Provide the [X, Y] coordinate of the cell's center where the given text is located.  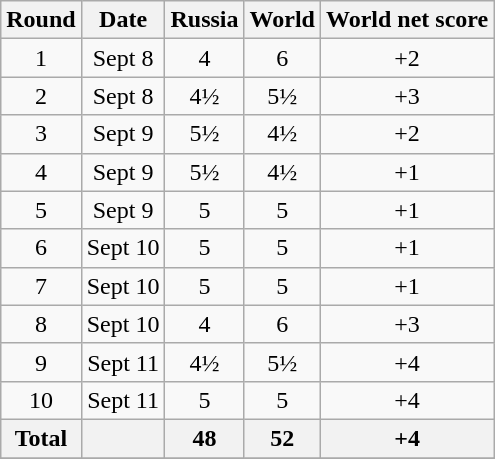
2 [41, 96]
Date [123, 20]
Russia [204, 20]
52 [282, 438]
10 [41, 400]
3 [41, 134]
7 [41, 286]
Round [41, 20]
8 [41, 324]
World net score [406, 20]
World [282, 20]
1 [41, 58]
Total [41, 438]
48 [204, 438]
9 [41, 362]
